Return the [x, y] coordinate for the center point of the cell that contains the specified text.  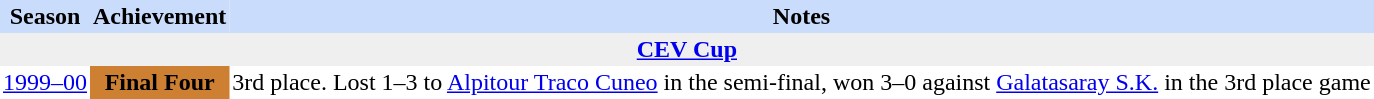
Notes [801, 16]
Achievement [160, 16]
CEV Cup [687, 50]
Final Four [160, 82]
1999–00 [45, 82]
Season [45, 16]
3rd place. Lost 1–3 to Alpitour Traco Cuneo in the semi-final, won 3–0 against Galatasaray S.K. in the 3rd place game [801, 82]
